Provide the (X, Y) coordinate of the cell's center where the given text is located.  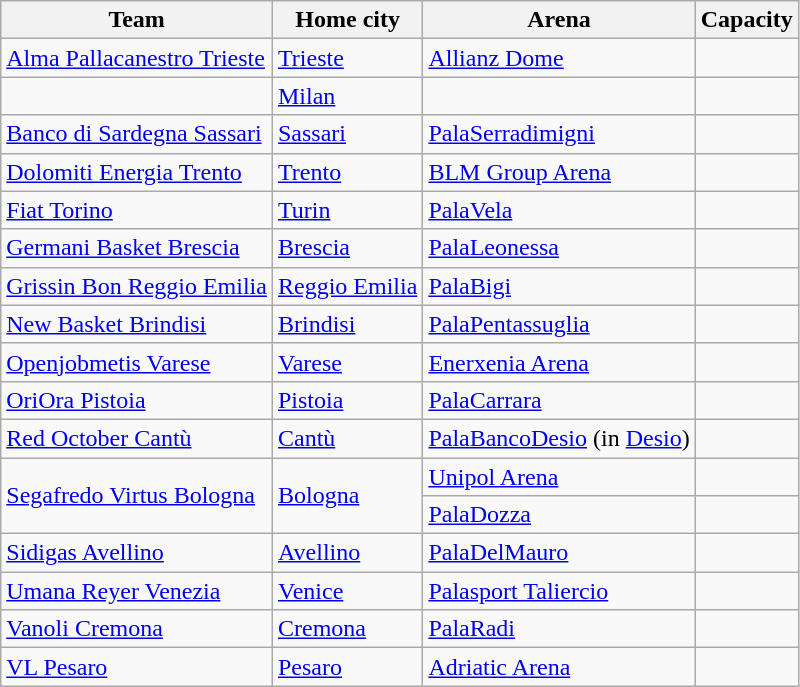
Segafredo Virtus Bologna (137, 496)
PalaPentassuglia (559, 324)
Banco di Sardegna Sassari (137, 134)
Alma Pallacanestro Trieste (137, 58)
OriOra Pistoia (137, 400)
VL Pesaro (137, 667)
Venice (347, 591)
Arena (559, 20)
Grissin Bon Reggio Emilia (137, 286)
PalaDozza (559, 515)
Cremona (347, 629)
Brindisi (347, 324)
Reggio Emilia (347, 286)
PalaBigi (559, 286)
Palasport Taliercio (559, 591)
Enerxenia Arena (559, 362)
PalaSerradimigni (559, 134)
Adriatic Arena (559, 667)
Home city (347, 20)
Unipol Arena (559, 477)
Varese (347, 362)
Turin (347, 210)
Vanoli Cremona (137, 629)
Fiat Torino (137, 210)
Openjobmetis Varese (137, 362)
New Basket Brindisi (137, 324)
Pistoia (347, 400)
Capacity (746, 20)
Dolomiti Energia Trento (137, 172)
PalaCarrara (559, 400)
PalaVela (559, 210)
Trieste (347, 58)
Team (137, 20)
PalaRadi (559, 629)
Pesaro (347, 667)
PalaLeonessa (559, 248)
BLM Group Arena (559, 172)
Red October Cantù (137, 438)
Avellino (347, 553)
Germani Basket Brescia (137, 248)
Allianz Dome (559, 58)
Sassari (347, 134)
Bologna (347, 496)
Cantù (347, 438)
Brescia (347, 248)
Sidigas Avellino (137, 553)
Milan (347, 96)
PalaDelMauro (559, 553)
PalaBancoDesio (in Desio) (559, 438)
Umana Reyer Venezia (137, 591)
Trento (347, 172)
